Output the (X, Y) coordinate of the center of the cell containing the given text.  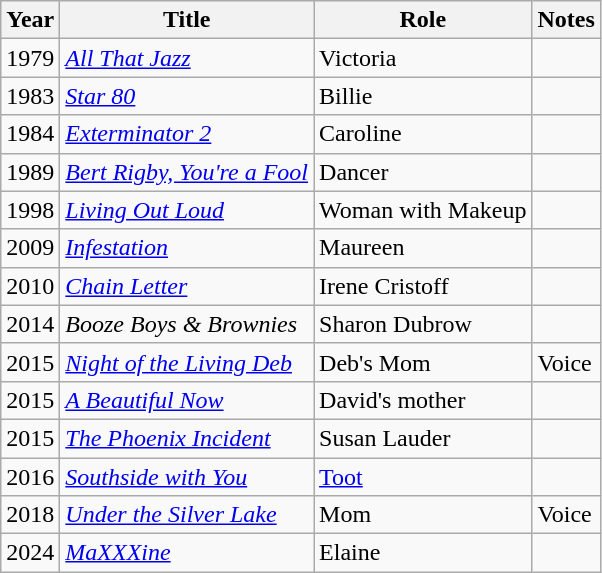
Star 80 (187, 96)
Exterminator 2 (187, 134)
Mom (423, 515)
Deb's Mom (423, 362)
MaXXXine (187, 553)
Notes (566, 20)
Bert Rigby, You're a Fool (187, 172)
Susan Lauder (423, 438)
1984 (30, 134)
Woman with Makeup (423, 210)
Night of the Living Deb (187, 362)
Year (30, 20)
1989 (30, 172)
David's mother (423, 400)
1983 (30, 96)
Irene Cristoff (423, 286)
All That Jazz (187, 58)
2014 (30, 324)
2016 (30, 477)
2009 (30, 248)
Southside with You (187, 477)
2010 (30, 286)
The Phoenix Incident (187, 438)
Living Out Loud (187, 210)
Toot (423, 477)
Dancer (423, 172)
Role (423, 20)
Sharon Dubrow (423, 324)
A Beautiful Now (187, 400)
Victoria (423, 58)
Billie (423, 96)
2018 (30, 515)
Caroline (423, 134)
1998 (30, 210)
Infestation (187, 248)
Maureen (423, 248)
Chain Letter (187, 286)
Under the Silver Lake (187, 515)
Elaine (423, 553)
Booze Boys & Brownies (187, 324)
2024 (30, 553)
1979 (30, 58)
Title (187, 20)
